Return the (x, y) coordinate for the center point of the cell that contains the specified text.  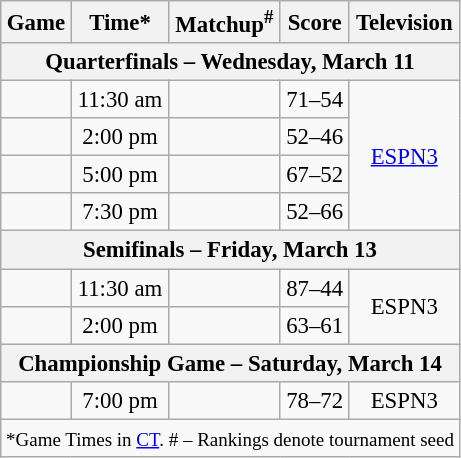
Game (36, 22)
Championship Game – Saturday, March 14 (230, 363)
63–61 (314, 325)
87–44 (314, 288)
Matchup# (224, 22)
7:00 pm (120, 400)
Quarterfinals – Wednesday, March 11 (230, 62)
Television (404, 22)
*Game Times in CT. # – Rankings denote tournament seed (230, 438)
5:00 pm (120, 175)
78–72 (314, 400)
71–54 (314, 100)
Semifinals – Friday, March 13 (230, 250)
7:30 pm (120, 213)
Time* (120, 22)
Score (314, 22)
52–66 (314, 213)
52–46 (314, 137)
67–52 (314, 175)
